Determine the (x, y) coordinate at the center of the cell enclosing the given text.  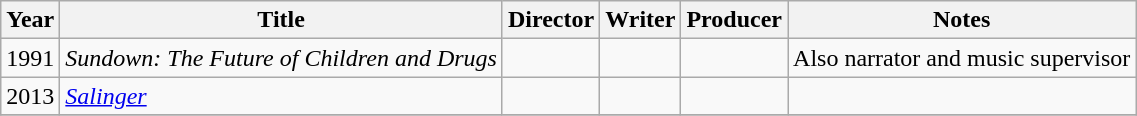
1991 (30, 58)
Title (282, 20)
Writer (640, 20)
Year (30, 20)
Notes (962, 20)
Sundown: The Future of Children and Drugs (282, 58)
Salinger (282, 96)
Director (550, 20)
2013 (30, 96)
Producer (734, 20)
Also narrator and music supervisor (962, 58)
